Output the [X, Y] coordinate of the center of the cell containing the given text.  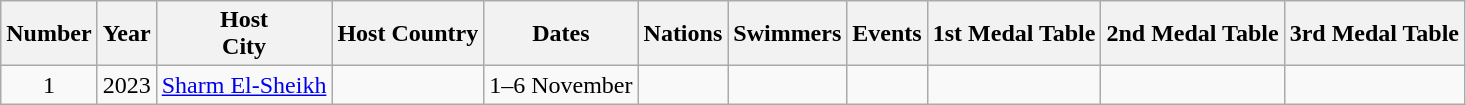
Year [126, 34]
1–6 November [561, 85]
Sharm El-Sheikh [244, 85]
3rd Medal Table [1374, 34]
Swimmers [788, 34]
Host Country [408, 34]
Events [887, 34]
2nd Medal Table [1192, 34]
1 [49, 85]
HostCity [244, 34]
2023 [126, 85]
1st Medal Table [1014, 34]
Dates [561, 34]
Nations [683, 34]
Number [49, 34]
